Locate the cell with the specified text and output its [x, y] center coordinate. 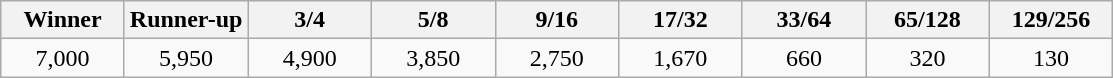
65/128 [928, 20]
7,000 [63, 58]
9/16 [557, 20]
130 [1051, 58]
5,950 [186, 58]
4,900 [310, 58]
3,850 [433, 58]
1,670 [681, 58]
Runner-up [186, 20]
320 [928, 58]
129/256 [1051, 20]
660 [804, 58]
Winner [63, 20]
2,750 [557, 58]
5/8 [433, 20]
17/32 [681, 20]
33/64 [804, 20]
3/4 [310, 20]
